Pinpoint the cell where the given text exists, returning its [x, y] midpoint coordinate. 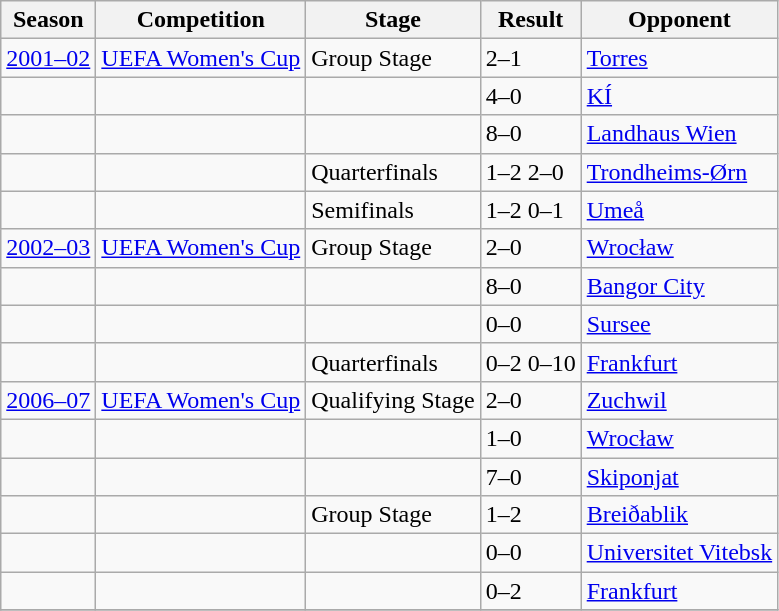
1–2 [530, 515]
2002–03 [48, 248]
1–0 [530, 438]
Opponent [679, 20]
KÍ [679, 96]
Skiponjat [679, 477]
Result [530, 20]
Stage [393, 20]
Breiðablik [679, 515]
Universitet Vitebsk [679, 553]
Bangor City [679, 286]
0–2 0–10 [530, 362]
2006–07 [48, 400]
7–0 [530, 477]
Landhaus Wien [679, 134]
Qualifying Stage [393, 400]
Zuchwil [679, 400]
2–1 [530, 58]
Sursee [679, 324]
Competition [201, 20]
Torres [679, 58]
1–2 0–1 [530, 210]
Season [48, 20]
Semifinals [393, 210]
Trondheims-Ørn [679, 172]
2001–02 [48, 58]
0–2 [530, 591]
1–2 2–0 [530, 172]
4–0 [530, 96]
Umeå [679, 210]
